Scan for the cell matching the given text and deliver its [x, y] coordinate at center. 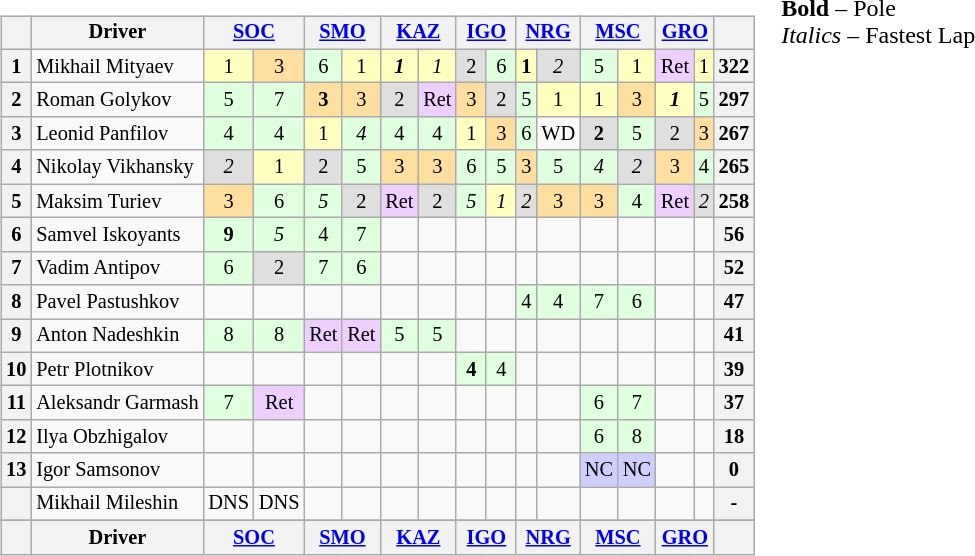
13 [16, 470]
11 [16, 403]
47 [734, 302]
322 [734, 66]
12 [16, 437]
10 [16, 369]
267 [734, 134]
265 [734, 167]
297 [734, 100]
Maksim Turiev [117, 201]
Petr Plotnikov [117, 369]
Samvel Iskoyants [117, 235]
Mikhail Mityaev [117, 66]
39 [734, 369]
52 [734, 268]
- [734, 504]
WD [558, 134]
Leonid Panfilov [117, 134]
Vadim Antipov [117, 268]
Roman Golykov [117, 100]
18 [734, 437]
Anton Nadeshkin [117, 336]
0 [734, 470]
Pavel Pastushkov [117, 302]
Mikhail Mileshin [117, 504]
258 [734, 201]
37 [734, 403]
Aleksandr Garmash [117, 403]
Ilya Obzhigalov [117, 437]
Nikolay Vikhansky [117, 167]
56 [734, 235]
41 [734, 336]
Igor Samsonov [117, 470]
